Scan for the cell matching the given text and deliver its [X, Y] coordinate at center. 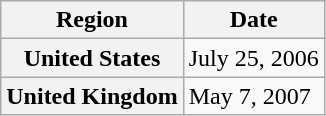
Region [92, 20]
May 7, 2007 [254, 96]
July 25, 2006 [254, 58]
United Kingdom [92, 96]
Date [254, 20]
United States [92, 58]
